Detect which cell encompasses the target text, then output its (x, y) center coordinate. 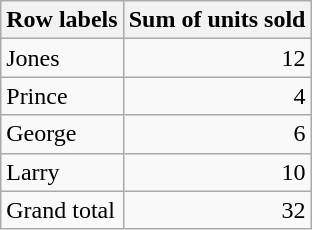
12 (217, 58)
Grand total (62, 210)
George (62, 134)
Sum of units sold (217, 20)
6 (217, 134)
Jones (62, 58)
10 (217, 172)
Prince (62, 96)
4 (217, 96)
Row labels (62, 20)
Larry (62, 172)
32 (217, 210)
